Find where the given text appears and provide that cell's center as (X, Y) coordinate. 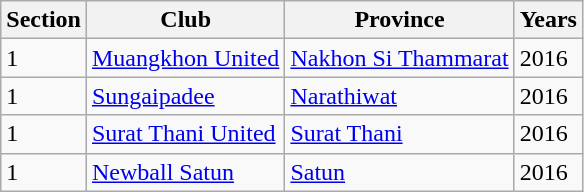
Province (400, 20)
Sungaipadee (185, 96)
Section (44, 20)
Muangkhon United (185, 58)
Years (548, 20)
Club (185, 20)
Surat Thani United (185, 134)
Narathiwat (400, 96)
Surat Thani (400, 134)
Nakhon Si Thammarat (400, 58)
Newball Satun (185, 172)
Satun (400, 172)
